Find where the given text appears and provide that cell's center as (x, y) coordinate. 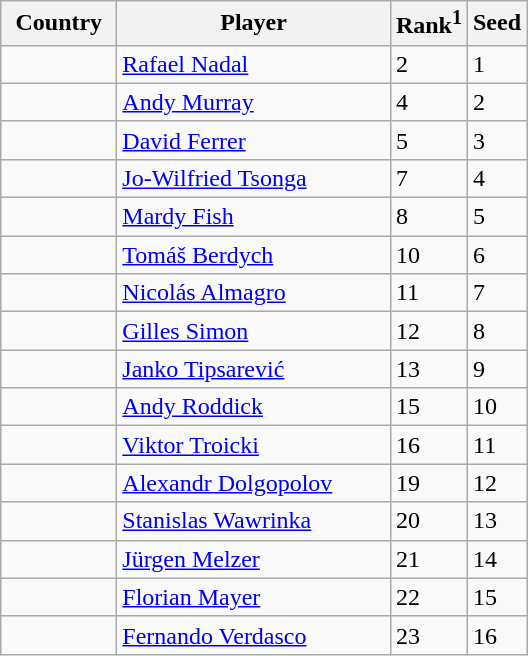
Rafael Nadal (254, 64)
Jürgen Melzer (254, 559)
Gilles Simon (254, 331)
22 (428, 597)
Nicolás Almagro (254, 293)
Fernando Verdasco (254, 635)
23 (428, 635)
Player (254, 24)
Andy Roddick (254, 407)
Mardy Fish (254, 217)
6 (496, 255)
Jo-Wilfried Tsonga (254, 178)
21 (428, 559)
Viktor Troicki (254, 445)
Andy Murray (254, 102)
14 (496, 559)
Tomáš Berdych (254, 255)
Country (59, 24)
Rank1 (428, 24)
Alexandr Dolgopolov (254, 483)
9 (496, 369)
1 (496, 64)
Janko Tipsarević (254, 369)
20 (428, 521)
19 (428, 483)
Florian Mayer (254, 597)
3 (496, 140)
David Ferrer (254, 140)
Stanislas Wawrinka (254, 521)
Seed (496, 24)
